Detect which cell encompasses the target text, then output its [X, Y] center coordinate. 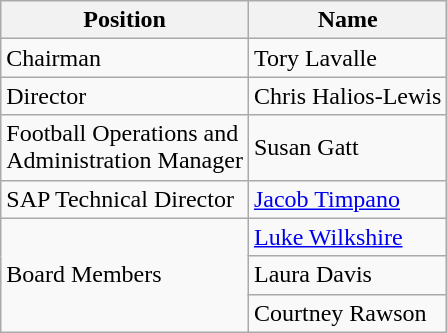
Susan Gatt [347, 148]
Jacob Timpano [347, 199]
SAP Technical Director [125, 199]
Position [125, 20]
Tory Lavalle [347, 58]
Laura Davis [347, 275]
Board Members [125, 275]
Director [125, 96]
Chairman [125, 58]
Luke Wilkshire [347, 237]
Chris Halios-Lewis [347, 96]
Courtney Rawson [347, 313]
Football Operations and Administration Manager [125, 148]
Name [347, 20]
